Determine the [X, Y] coordinate at the center of the cell enclosing the given text.  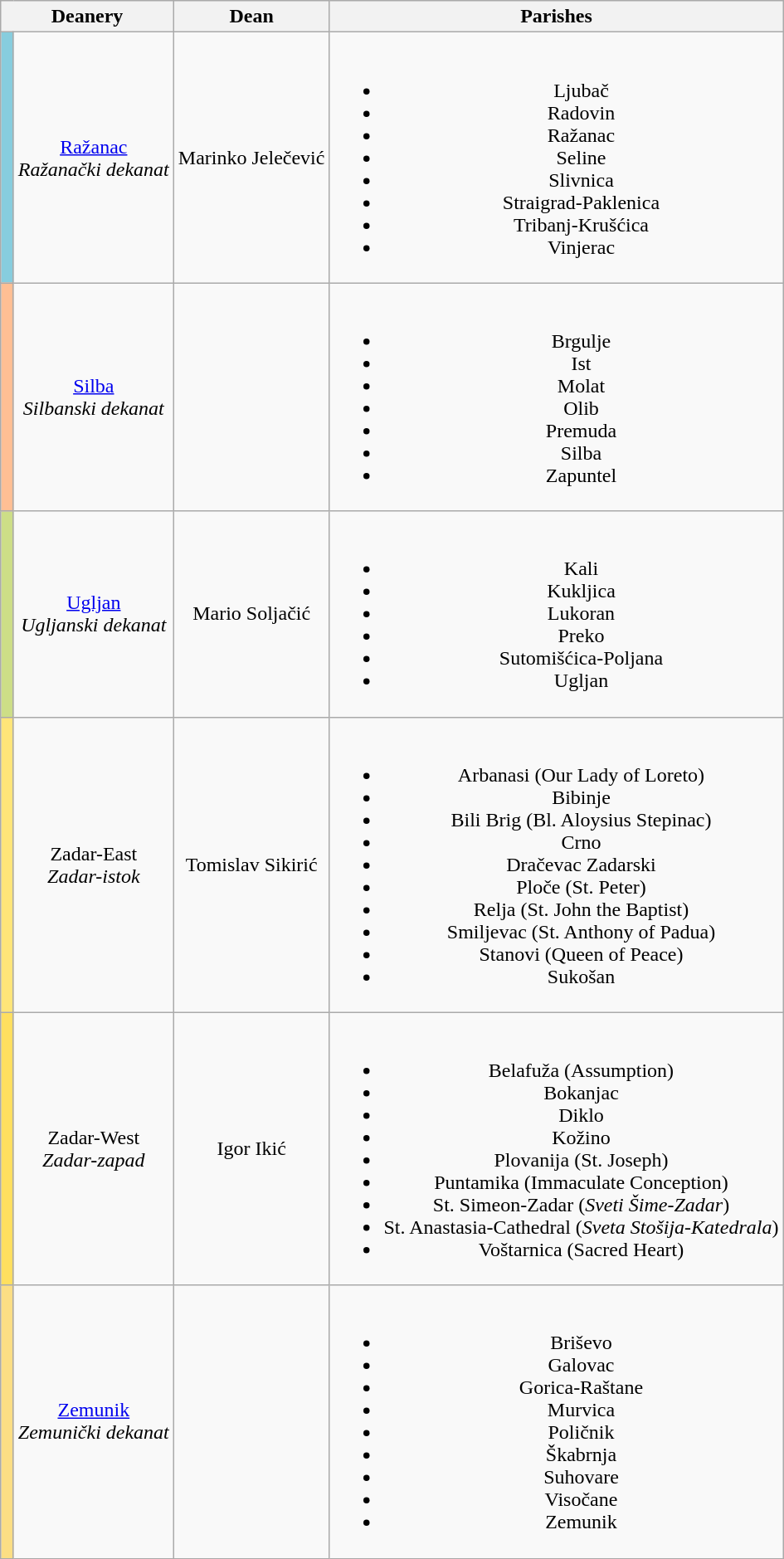
BriševoGalovacGorica-RaštaneMurvicaPoličnikŠkabrnjaSuhovareVisočaneZemunik [556, 1422]
Tomislav Sikirić [251, 865]
SilbaSilbanski dekanat [93, 397]
Igor Ikić [251, 1148]
BrguljeIstMolatOlibPremudaSilbaZapuntel [556, 397]
ZemunikZemunički dekanat [93, 1422]
Dean [251, 17]
RažanacRažanački dekanat [93, 158]
KaliKukljicaLukoranPrekoSutomišćica-PoljanaUgljan [556, 614]
UgljanUgljanski dekanat [93, 614]
LjubačRadovinRažanacSelineSlivnicaStraigrad-PaklenicaTribanj-KrušćicaVinjerac [556, 158]
Mario Soljačić [251, 614]
Deanery [88, 17]
Zadar-EastZadar-istok [93, 865]
Marinko Jelečević [251, 158]
Zadar-WestZadar-zapad [93, 1148]
Parishes [556, 17]
